From the cell containing the given text, extract its center point as (x, y) coordinate. 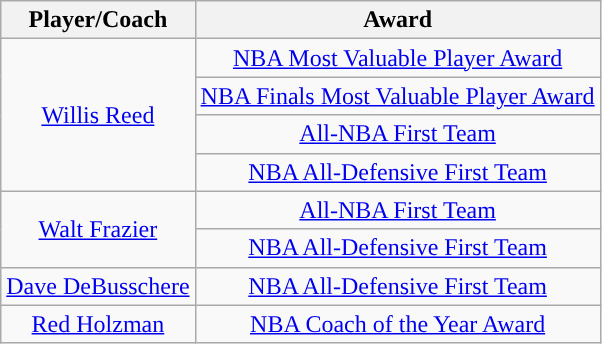
Award (398, 20)
Walt Frazier (98, 229)
NBA Coach of the Year Award (398, 324)
NBA Finals Most Valuable Player Award (398, 96)
Red Holzman (98, 324)
Willis Reed (98, 115)
NBA Most Valuable Player Award (398, 58)
Player/Coach (98, 20)
Dave DeBusschere (98, 286)
